Pinpoint the cell where the given text exists, returning its (X, Y) midpoint coordinate. 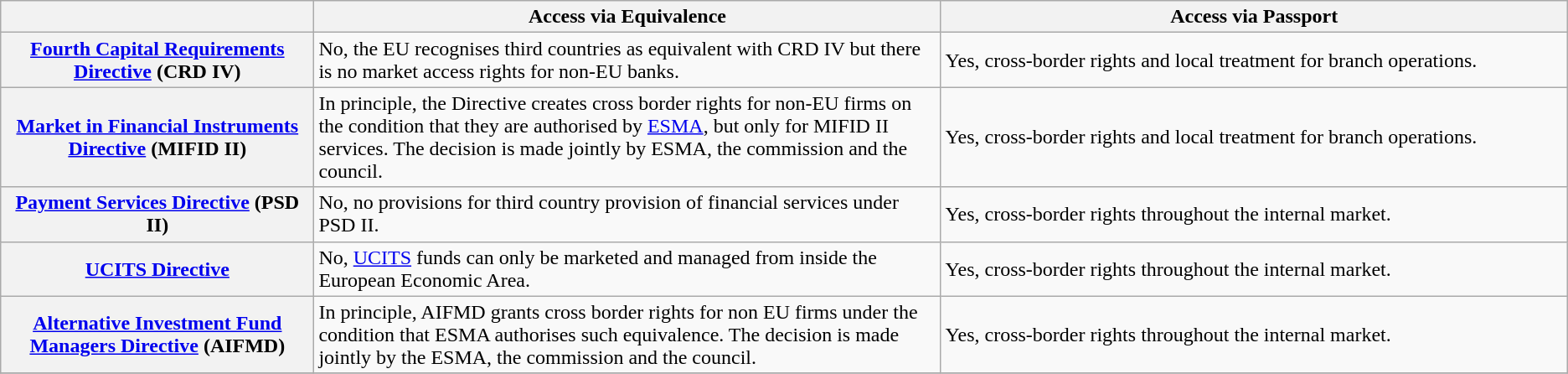
No, UCITS funds can only be marketed and managed from inside the European Economic Area. (627, 268)
Alternative Investment Fund Managers Directive (AIFMD) (157, 335)
Access via Equivalence (627, 17)
Market in Financial Instruments Directive (MIFID II) (157, 138)
No, no provisions for third country provision of financial services under PSD II. (627, 215)
Access via Passport (1254, 17)
Payment Services Directive (PSD II) (157, 215)
No, the EU recognises third countries as equivalent with CRD IV but there is no market access rights for non-EU banks. (627, 60)
Fourth Capital Requirements Directive (CRD IV) (157, 60)
UCITS Directive (157, 268)
